Determine the (x, y) coordinate at the center of the cell enclosing the given text.  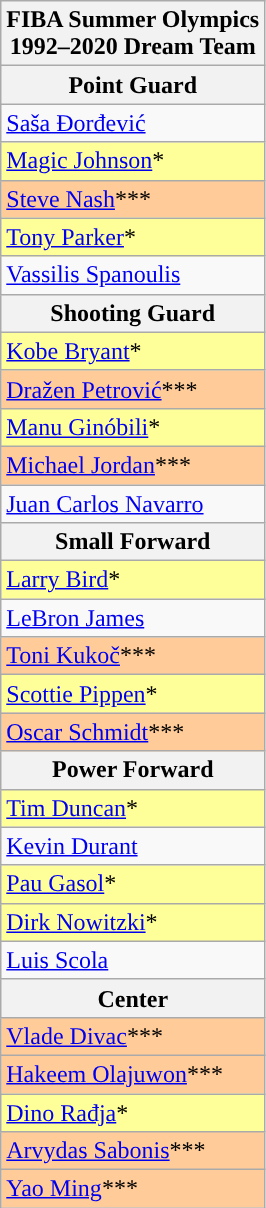
Yao Ming*** (133, 1189)
Toni Kukoč*** (133, 656)
Scottie Pippen* (133, 694)
Dražen Petrović*** (133, 389)
Power Forward (133, 770)
Kobe Bryant* (133, 351)
Oscar Schmidt*** (133, 732)
Hakeem Olajuwon*** (133, 1074)
FIBA Summer Olympics 1992–2020 Dream Team (133, 34)
LeBron James (133, 618)
Vassilis Spanoulis (133, 275)
Manu Ginóbili* (133, 427)
Juan Carlos Navarro (133, 503)
Small Forward (133, 542)
Saša Đorđević (133, 123)
Kevin Durant (133, 846)
Dino Rađja* (133, 1113)
Vlade Divac*** (133, 1036)
Luis Scola (133, 960)
Center (133, 998)
Tony Parker* (133, 237)
Larry Bird* (133, 580)
Pau Gasol* (133, 884)
Dirk Nowitzki* (133, 922)
Steve Nash*** (133, 199)
Point Guard (133, 85)
Shooting Guard (133, 313)
Arvydas Sabonis*** (133, 1151)
Tim Duncan* (133, 808)
Michael Jordan*** (133, 465)
Magic Johnson* (133, 161)
